For the text-containing cell, return its midpoint in [X, Y] coordinate format. 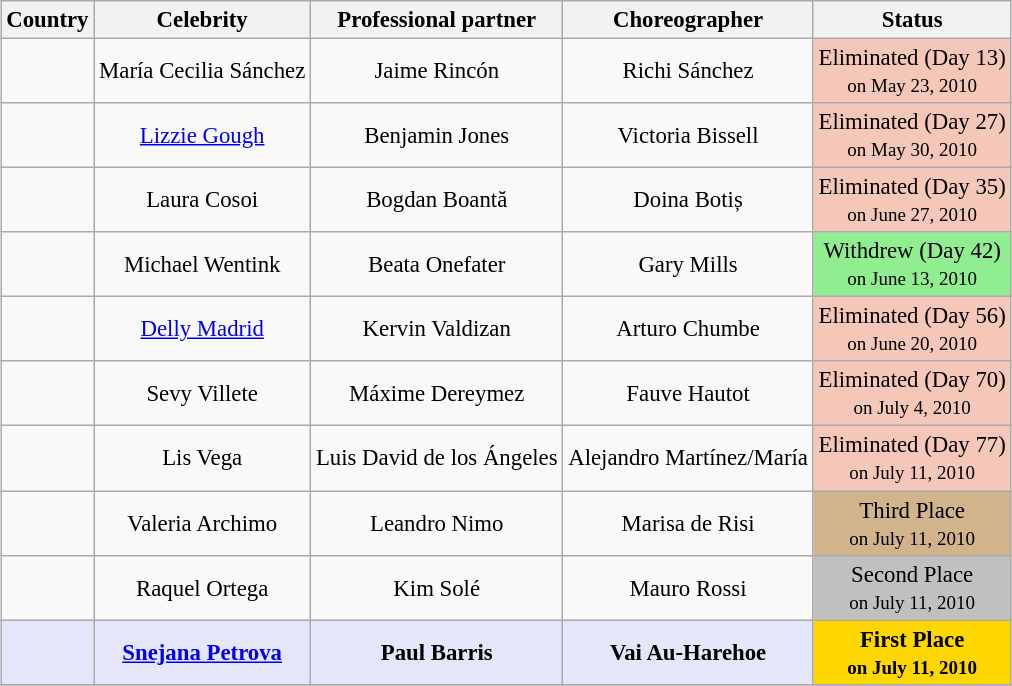
Luis David de los Ángeles [437, 458]
Alejandro Martínez/María [688, 458]
Michael Wentink [202, 264]
Raquel Ortega [202, 588]
First Placeon July 11, 2010 [912, 652]
Eliminated (Day 77)on July 11, 2010 [912, 458]
Sevy Villete [202, 394]
Leandro Nimo [437, 522]
Bogdan Boantă [437, 200]
Snejana Petrova [202, 652]
Professional partner [437, 20]
Celebrity [202, 20]
Choreographer [688, 20]
Máxime Dereymez [437, 394]
Marisa de Risi [688, 522]
Eliminated (Day 35)on June 27, 2010 [912, 200]
Richi Sánchez [688, 70]
Country [48, 20]
Mauro Rossi [688, 588]
Beata Onefater [437, 264]
Kim Solé [437, 588]
Arturo Chumbe [688, 330]
Withdrew (Day 42)on June 13, 2010 [912, 264]
Eliminated (Day 70)on July 4, 2010 [912, 394]
Jaime Rincón [437, 70]
Eliminated (Day 13)on May 23, 2010 [912, 70]
Benjamin Jones [437, 136]
Lis Vega [202, 458]
María Cecilia Sánchez [202, 70]
Valeria Archimo [202, 522]
Third Placeon July 11, 2010 [912, 522]
Delly Madrid [202, 330]
Gary Mills [688, 264]
Kervin Valdizan [437, 330]
Eliminated (Day 56) on June 20, 2010 [912, 330]
Laura Cosoi [202, 200]
Doina Botiș [688, 200]
Eliminated (Day 27) on May 30, 2010 [912, 136]
Paul Barris [437, 652]
Lizzie Gough [202, 136]
Status [912, 20]
Second Placeon July 11, 2010 [912, 588]
Fauve Hautot [688, 394]
Victoria Bissell [688, 136]
Vai Au-Harehoe [688, 652]
